Identify which cell holds the provided text, then report its [X, Y] central coordinate. 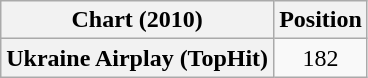
Position [321, 20]
182 [321, 58]
Ukraine Airplay (TopHit) [138, 58]
Chart (2010) [138, 20]
